Capture the cell that displays the provided text and extract its [X, Y] central coordinate. 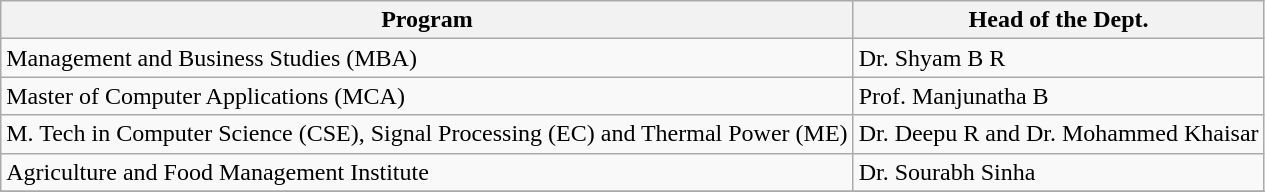
M. Tech in Computer Science (CSE), Signal Processing (EC) and Thermal Power (ME) [427, 134]
Agriculture and Food Management Institute [427, 172]
Program [427, 20]
Prof. Manjunatha B [1058, 96]
Head of the Dept. [1058, 20]
Dr. Deepu R and Dr. Mohammed Khaisar [1058, 134]
Management and Business Studies (MBA) [427, 58]
Dr. Shyam B R [1058, 58]
Master of Computer Applications (MCA) [427, 96]
Dr. Sourabh Sinha [1058, 172]
